From the cell containing the given text, extract its center point as (x, y) coordinate. 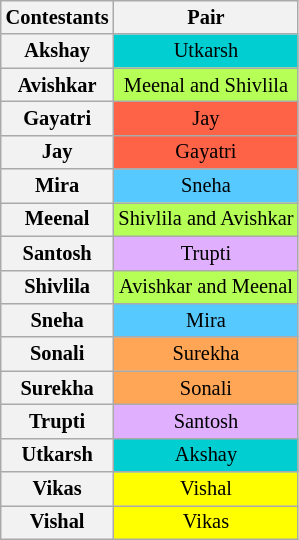
Avishkar and Meenal (206, 287)
Shivlila and Avishkar (206, 219)
Contestants (58, 17)
Meenal (58, 219)
Meenal and Shivlila (206, 85)
Pair (206, 17)
Avishkar (58, 85)
Shivlila (58, 287)
